Find where the given text appears and provide that cell's center as [X, Y] coordinate. 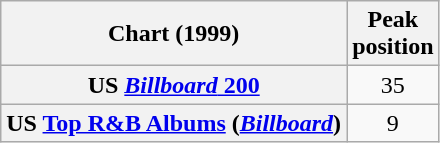
9 [393, 123]
Chart (1999) [174, 34]
US Top R&B Albums (Billboard) [174, 123]
35 [393, 85]
US Billboard 200 [174, 85]
Peakposition [393, 34]
